Search for the cell housing the specified text and yield its (X, Y) center coordinate. 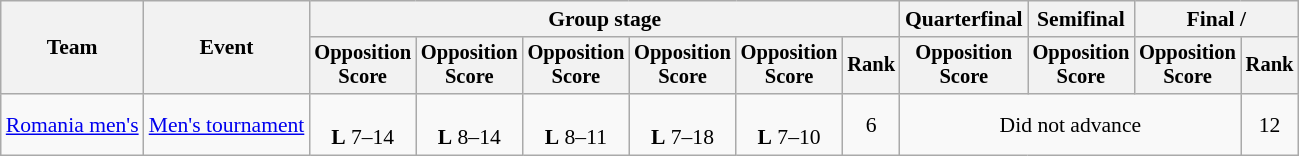
L 8–14 (470, 124)
Final / (1216, 19)
Did not advance (1070, 124)
Romania men's (72, 124)
Event (227, 48)
Men's tournament (227, 124)
L 7–10 (790, 124)
Team (72, 48)
L 7–18 (682, 124)
Group stage (604, 19)
12 (1270, 124)
L 8–11 (576, 124)
Semifinal (1082, 19)
6 (871, 124)
Quarterfinal (964, 19)
L 7–14 (362, 124)
